Locate the cell with the specified text and output its (x, y) center coordinate. 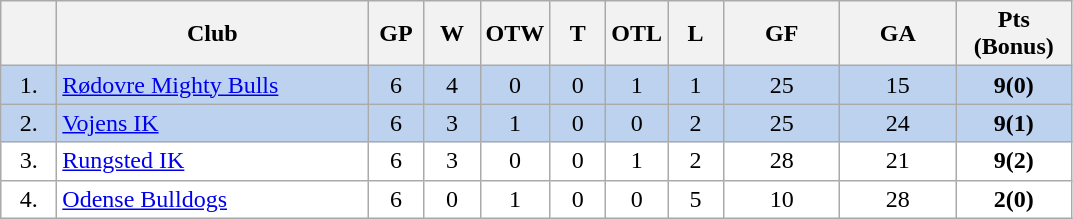
2. (29, 123)
4 (452, 85)
Rungsted IK (212, 161)
3. (29, 161)
21 (898, 161)
Vojens IK (212, 123)
9(1) (1014, 123)
5 (696, 199)
GP (396, 34)
Odense Bulldogs (212, 199)
9(0) (1014, 85)
OTL (637, 34)
GA (898, 34)
2(0) (1014, 199)
OTW (515, 34)
Club (212, 34)
1. (29, 85)
10 (782, 199)
GF (782, 34)
9(2) (1014, 161)
W (452, 34)
L (696, 34)
4. (29, 199)
Pts (Bonus) (1014, 34)
T (578, 34)
24 (898, 123)
15 (898, 85)
Rødovre Mighty Bulls (212, 85)
